Identify which cell holds the provided text, then report its (x, y) central coordinate. 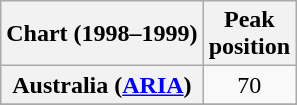
Peakposition (249, 34)
Australia (ARIA) (102, 85)
70 (249, 85)
Chart (1998–1999) (102, 34)
